Provide the [x, y] coordinate of the cell's center where the given text is located.  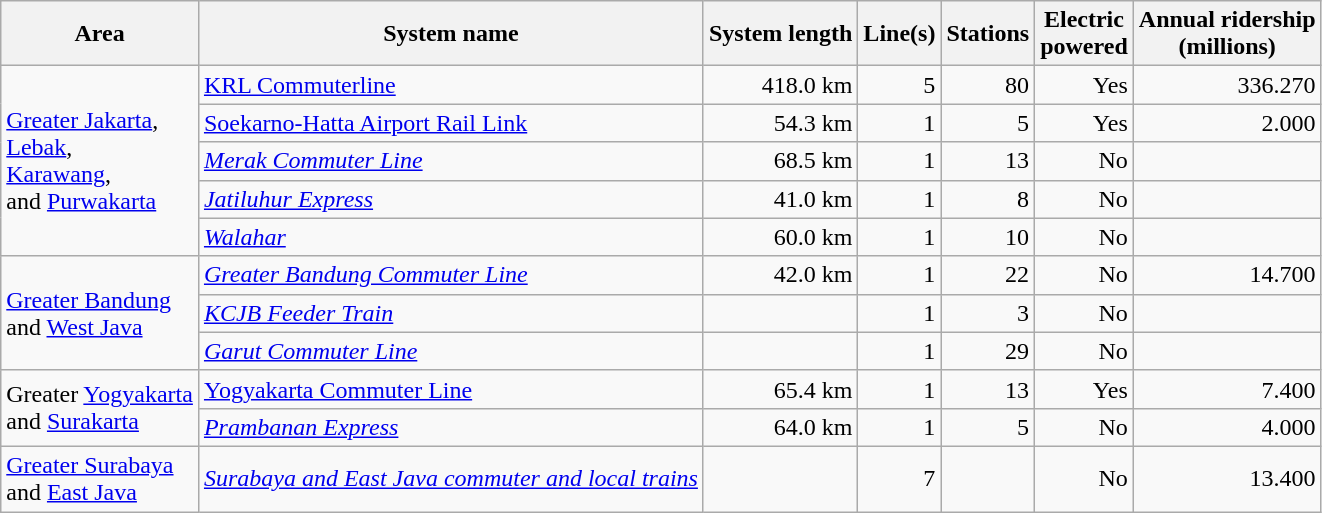
Merak Commuter Line [450, 161]
Garut Commuter Line [450, 351]
Surabaya and East Java commuter and local trains [450, 478]
65.4 km [780, 389]
Line(s) [900, 34]
7 [900, 478]
Greater Bandung and West Java [100, 313]
10 [988, 237]
29 [988, 351]
336.270 [1227, 85]
Annual ridership(millions) [1227, 34]
2.000 [1227, 123]
Area [100, 34]
System length [780, 34]
Stations [988, 34]
7.400 [1227, 389]
Greater Surabaya and East Java [100, 478]
8 [988, 199]
68.5 km [780, 161]
Greater Yogyakarta and Surakarta [100, 408]
Prambanan Express [450, 427]
41.0 km [780, 199]
System name [450, 34]
54.3 km [780, 123]
13.400 [1227, 478]
418.0 km [780, 85]
22 [988, 275]
Yogyakarta Commuter Line [450, 389]
14.700 [1227, 275]
Jatiluhur Express [450, 199]
3 [988, 313]
4.000 [1227, 427]
KRL Commuterline [450, 85]
Greater Jakarta, Lebak, Karawang, and Purwakarta [100, 161]
42.0 km [780, 275]
60.0 km [780, 237]
Greater Bandung Commuter Line [450, 275]
Walahar [450, 237]
KCJB Feeder Train [450, 313]
Soekarno-Hatta Airport Rail Link [450, 123]
80 [988, 85]
64.0 km [780, 427]
Electricpowered [1084, 34]
